Pinpoint the cell where the given text exists, returning its (X, Y) midpoint coordinate. 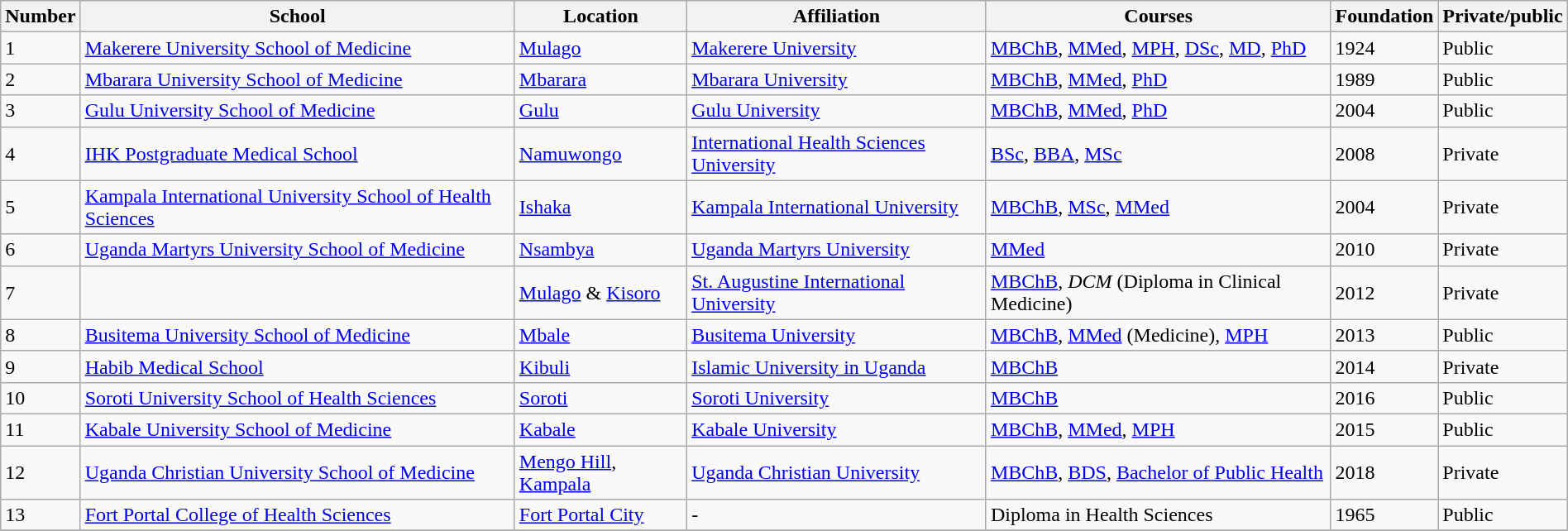
Foundation (1384, 17)
Nsambya (600, 250)
MBChB, MMed, MPH, DSc, MD, PhD (1158, 48)
Gulu University (837, 111)
9 (41, 366)
Kabale University School of Medicine (298, 429)
Soroti University School of Health Sciences (298, 398)
Number (41, 17)
Fort Portal College of Health Sciences (298, 515)
Kampala International University (837, 207)
4 (41, 154)
Diploma in Health Sciences (1158, 515)
2 (41, 79)
Private/public (1503, 17)
St. Augustine International University (837, 293)
Islamic University in Uganda (837, 366)
8 (41, 335)
Busitema University School of Medicine (298, 335)
MBChB, MSc, MMed (1158, 207)
- (837, 515)
2015 (1384, 429)
Kibuli (600, 366)
Mengo Hill, Kampala (600, 471)
Kabale University (837, 429)
12 (41, 471)
2012 (1384, 293)
Soroti (600, 398)
5 (41, 207)
Fort Portal City (600, 515)
2014 (1384, 366)
Soroti University (837, 398)
Namuwongo (600, 154)
1924 (1384, 48)
Mulago & Kisoro (600, 293)
MMed (1158, 250)
MBChB, DCM (Diploma in Clinical Medicine) (1158, 293)
Kampala International University School of Health Sciences (298, 207)
MBChB, BDS, Bachelor of Public Health (1158, 471)
Uganda Christian University (837, 471)
Makerere University (837, 48)
2008 (1384, 154)
Habib Medical School (298, 366)
Mulago (600, 48)
7 (41, 293)
Uganda Martyrs University School of Medicine (298, 250)
Busitema University (837, 335)
13 (41, 515)
1 (41, 48)
2013 (1384, 335)
MBChB, MMed (Medicine), MPH (1158, 335)
Mbarara University School of Medicine (298, 79)
Uganda Christian University School of Medicine (298, 471)
1989 (1384, 79)
Affiliation (837, 17)
Gulu University School of Medicine (298, 111)
1965 (1384, 515)
10 (41, 398)
IHK Postgraduate Medical School (298, 154)
Gulu (600, 111)
Mbale (600, 335)
Ishaka (600, 207)
Makerere University School of Medicine (298, 48)
BSc, BBA, MSc (1158, 154)
6 (41, 250)
Uganda Martyrs University (837, 250)
International Health Sciences University (837, 154)
Kabale (600, 429)
2016 (1384, 398)
Mbarara (600, 79)
Courses (1158, 17)
School (298, 17)
2018 (1384, 471)
Mbarara University (837, 79)
11 (41, 429)
2010 (1384, 250)
Location (600, 17)
MBChB, MMed, MPH (1158, 429)
3 (41, 111)
